Search for the cell housing the specified text and yield its (X, Y) center coordinate. 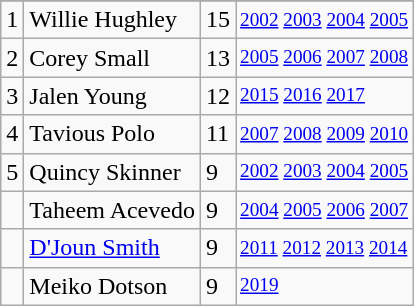
1 (12, 20)
11 (218, 134)
2007 2008 2009 2010 (324, 134)
Quincy Skinner (112, 172)
5 (12, 172)
12 (218, 96)
Corey Small (112, 58)
3 (12, 96)
2004 2005 2006 2007 (324, 210)
13 (218, 58)
2011 2012 2013 2014 (324, 248)
2 (12, 58)
2015 2016 2017 (324, 96)
Tavious Polo (112, 134)
Taheem Acevedo (112, 210)
Willie Hughley (112, 20)
D'Joun Smith (112, 248)
4 (12, 134)
15 (218, 20)
Meiko Dotson (112, 286)
2005 2006 2007 2008 (324, 58)
2019 (324, 286)
Jalen Young (112, 96)
